From the cell containing the given text, extract its center point as (X, Y) coordinate. 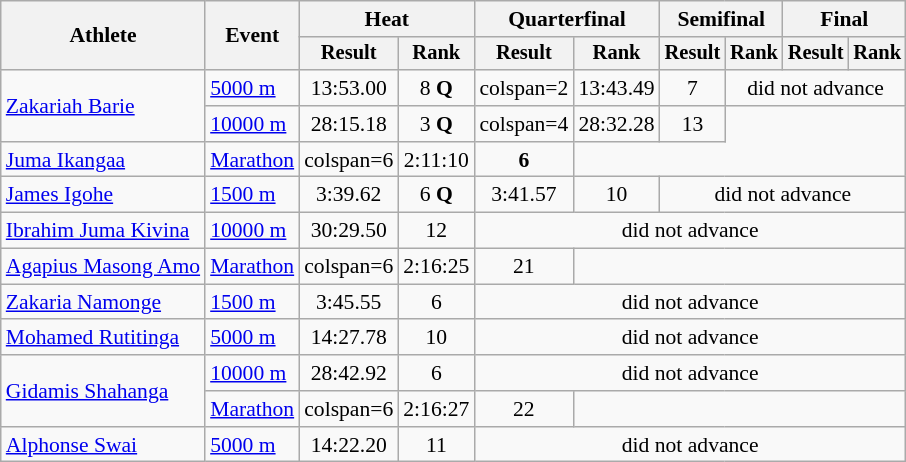
Zakaria Namonge (103, 302)
28:32.28 (616, 124)
Gidamis Shahanga (103, 390)
6 Q (436, 195)
12 (436, 231)
2:16:27 (436, 409)
Event (252, 36)
Juma Ikangaa (103, 160)
Mohamed Rutitinga (103, 338)
Quarterfinal (566, 19)
13 (693, 124)
3:45.55 (348, 302)
colspan=2 (524, 88)
28:15.18 (348, 124)
James Igohe (103, 195)
13:53.00 (348, 88)
13:43.49 (616, 88)
Agapius Masong Amo (103, 267)
Zakariah Barie (103, 106)
2:11:10 (436, 160)
Semifinal (722, 19)
3 Q (436, 124)
30:29.50 (348, 231)
2:16:25 (436, 267)
7 (693, 88)
14:27.78 (348, 338)
Ibrahim Juma Kivina (103, 231)
21 (524, 267)
3:41.57 (524, 195)
8 Q (436, 88)
3:39.62 (348, 195)
Final (844, 19)
Heat (386, 19)
colspan=4 (524, 124)
22 (524, 409)
Athlete (103, 36)
28:42.92 (348, 373)
